Return the [x, y] coordinate for the center point of the cell that contains the specified text.  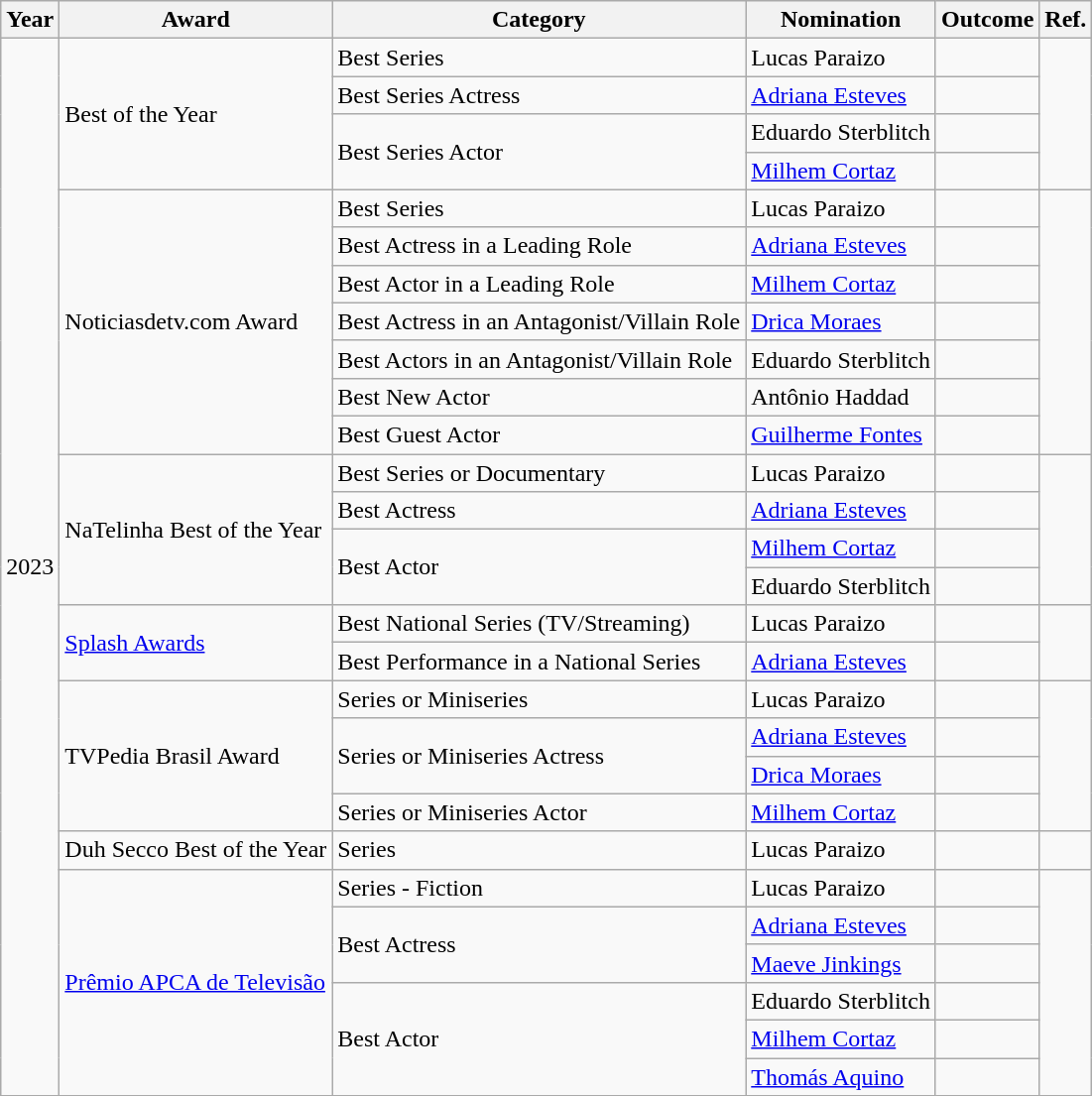
TVPedia Brasil Award [196, 756]
Best National Series (TV/Streaming) [540, 624]
Splash Awards [196, 643]
Series - Fiction [540, 888]
Guilherme Fontes [841, 434]
Best of the Year [196, 114]
Best Actress in an Antagonist/Villain Role [540, 321]
Nomination [841, 20]
Best Actress in a Leading Role [540, 246]
Series or Miniseries Actress [540, 756]
Series [540, 850]
Thomás Aquino [841, 1076]
Series or Miniseries Actor [540, 812]
Ref. [1065, 20]
NaTelinha Best of the Year [196, 530]
2023 [30, 567]
Noticiasdetv.com Award [196, 321]
Series or Miniseries [540, 699]
Best Series Actor [540, 152]
Best Actor in a Leading Role [540, 284]
Duh Secco Best of the Year [196, 850]
Category [540, 20]
Prêmio APCA de Televisão [196, 982]
Best Guest Actor [540, 434]
Best Actors in an Antagonist/Villain Role [540, 359]
Best New Actor [540, 397]
Award [196, 20]
Antônio Haddad [841, 397]
Maeve Jinkings [841, 963]
Best Series Actress [540, 95]
Outcome [987, 20]
Best Performance in a National Series [540, 662]
Year [30, 20]
Best Series or Documentary [540, 473]
